Scan for the cell matching the given text and deliver its [X, Y] coordinate at center. 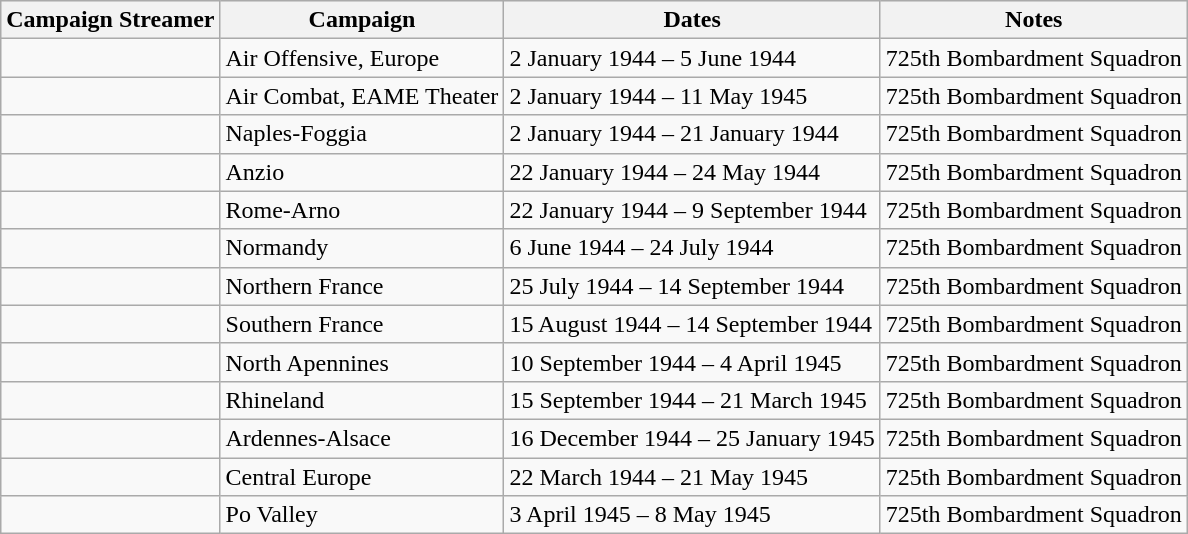
Dates [692, 20]
25 July 1944 – 14 September 1944 [692, 286]
22 January 1944 – 24 May 1944 [692, 172]
Notes [1034, 20]
Normandy [362, 248]
Air Combat, EAME Theater [362, 96]
15 September 1944 – 21 March 1945 [692, 400]
North Apennines [362, 362]
Northern France [362, 286]
Rhineland [362, 400]
10 September 1944 – 4 April 1945 [692, 362]
22 January 1944 – 9 September 1944 [692, 210]
Southern France [362, 324]
Central Europe [362, 477]
22 March 1944 – 21 May 1945 [692, 477]
2 January 1944 – 21 January 1944 [692, 134]
16 December 1944 – 25 January 1945 [692, 438]
Campaign [362, 20]
Naples-Foggia [362, 134]
15 August 1944 – 14 September 1944 [692, 324]
Po Valley [362, 515]
Rome-Arno [362, 210]
Ardennes-Alsace [362, 438]
Campaign Streamer [110, 20]
6 June 1944 – 24 July 1944 [692, 248]
2 January 1944 – 11 May 1945 [692, 96]
Air Offensive, Europe [362, 58]
Anzio [362, 172]
2 January 1944 – 5 June 1944 [692, 58]
3 April 1945 – 8 May 1945 [692, 515]
